Output the (X, Y) coordinate of the center of the cell containing the given text.  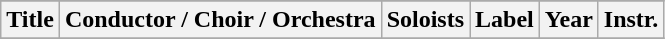
Year (568, 20)
Instr. (631, 20)
Title (30, 20)
Label (505, 20)
Conductor / Choir / Orchestra (220, 20)
Soloists (425, 20)
